From the cell containing the given text, extract its center point as [x, y] coordinate. 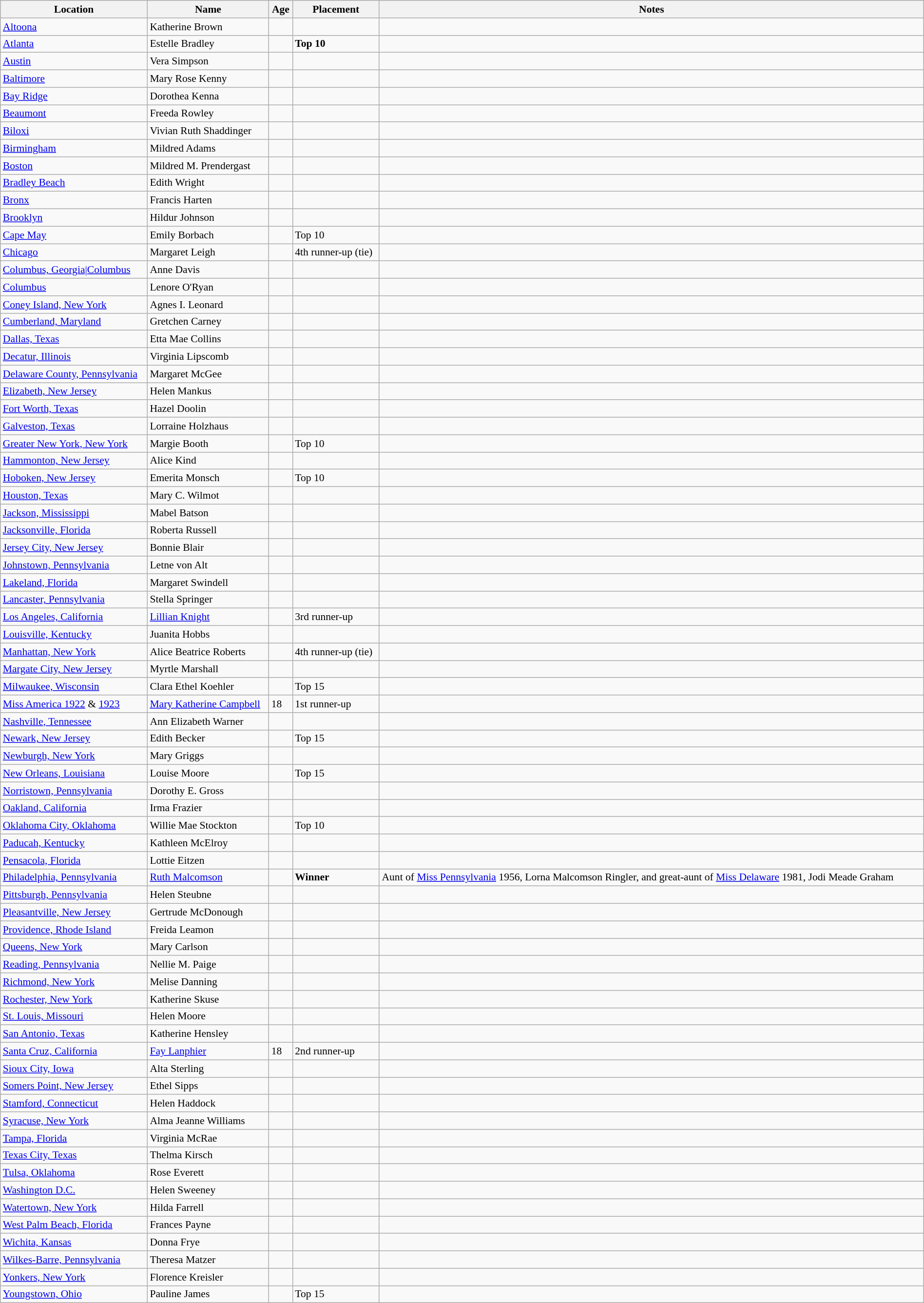
West Palm Beach, Florida [74, 1225]
Placement [336, 9]
Philadelphia, Pennsylvania [74, 877]
Hazel Doolin [208, 409]
Ethel Sipps [208, 1086]
Pleasantville, New Jersey [74, 913]
Elizabeth, New Jersey [74, 391]
Richmond, New York [74, 982]
Frances Payne [208, 1225]
Freeda Rowley [208, 114]
Nashville, Tennessee [74, 721]
Bradley Beach [74, 183]
Lakeland, Florida [74, 583]
Los Angeles, California [74, 617]
Boston [74, 166]
Gertrude McDonough [208, 913]
New Orleans, Louisiana [74, 774]
Lorraine Holzhaus [208, 426]
Vera Simpson [208, 61]
Stamford, Connecticut [74, 1104]
Notes [651, 9]
Dallas, Texas [74, 339]
Clara Ethel Koehler [208, 687]
Aunt of Miss Pennsylvania 1956, Lorna Malcomson Ringler, and great-aunt of Miss Delaware 1981, Jodi Meade Graham [651, 877]
Fort Worth, Texas [74, 409]
Florence Kreisler [208, 1277]
Mary Carlson [208, 947]
Ruth Malcomson [208, 877]
Newark, New Jersey [74, 739]
Watertown, New York [74, 1207]
Roberta Russell [208, 530]
Agnes I. Leonard [208, 305]
Helen Moore [208, 1016]
Ann Elizabeth Warner [208, 721]
Wilkes-Barre, Pennsylvania [74, 1260]
Cumberland, Maryland [74, 322]
Atlanta [74, 44]
Somers Point, New Jersey [74, 1086]
Willie Mae Stockton [208, 826]
Houston, Texas [74, 496]
Helen Haddock [208, 1104]
Alice Beatrice Roberts [208, 652]
Johnstown, Pennsylvania [74, 565]
Margate City, New Jersey [74, 669]
Newburgh, New York [74, 756]
Alice Kind [208, 461]
Baltimore [74, 79]
Alta Sterling [208, 1069]
Beaumont [74, 114]
Syracuse, New York [74, 1121]
Theresa Matzer [208, 1260]
Myrtle Marshall [208, 669]
Delaware County, Pennsylvania [74, 374]
Margaret Swindell [208, 583]
Decatur, Illinois [74, 357]
Manhattan, New York [74, 652]
Kathleen McElroy [208, 843]
Mary Rose Kenny [208, 79]
Louise Moore [208, 774]
Katherine Skuse [208, 999]
Hoboken, New Jersey [74, 478]
Anne Davis [208, 270]
Galveston, Texas [74, 426]
Margaret Leigh [208, 253]
Pauline James [208, 1294]
Cape May [74, 235]
Washington D.C. [74, 1190]
Mary Katherine Campbell [208, 704]
2nd runner-up [336, 1051]
Katherine Hensley [208, 1034]
Jacksonville, Florida [74, 530]
Mary C. Wilmot [208, 496]
Vivian Ruth Shaddinger [208, 131]
Mabel Batson [208, 513]
Francis Harten [208, 200]
Oklahoma City, Oklahoma [74, 826]
Biloxi [74, 131]
Melise Danning [208, 982]
Miss America 1922 & 1923 [74, 704]
Freida Leamon [208, 930]
Stella Springer [208, 600]
Virginia Lipscomb [208, 357]
Thelma Kirsch [208, 1155]
Lillian Knight [208, 617]
Helen Steubne [208, 895]
Coney Island, New York [74, 305]
Letne von Alt [208, 565]
Louisville, Kentucky [74, 635]
Columbus, Georgia|Columbus [74, 270]
Jersey City, New Jersey [74, 548]
Milwaukee, Wisconsin [74, 687]
Santa Cruz, California [74, 1051]
Bonnie Blair [208, 548]
Bay Ridge [74, 96]
Bronx [74, 200]
Chicago [74, 253]
Gretchen Carney [208, 322]
Emerita Monsch [208, 478]
Margaret McGee [208, 374]
Katherine Brown [208, 27]
Etta Mae Collins [208, 339]
Mary Griggs [208, 756]
Juanita Hobbs [208, 635]
Nellie M. Paige [208, 965]
Birmingham [74, 148]
Estelle Bradley [208, 44]
Greater New York, New York [74, 444]
Austin [74, 61]
Sioux City, Iowa [74, 1069]
Hilda Farrell [208, 1207]
Winner [336, 877]
Tampa, Florida [74, 1138]
Wichita, Kansas [74, 1243]
Reading, Pennsylvania [74, 965]
Youngstown, Ohio [74, 1294]
Yonkers, New York [74, 1277]
Altoona [74, 27]
Lenore O'Ryan [208, 287]
Emily Borbach [208, 235]
San Antonio, Texas [74, 1034]
Norristown, Pennsylvania [74, 791]
Fay Lanphier [208, 1051]
Virginia McRae [208, 1138]
Paducah, Kentucky [74, 843]
Edith Becker [208, 739]
Rose Everett [208, 1173]
Helen Sweeney [208, 1190]
1st runner-up [336, 704]
Alma Jeanne Williams [208, 1121]
St. Louis, Missouri [74, 1016]
Oakland, California [74, 808]
Mildred M. Prendergast [208, 166]
Name [208, 9]
Hammonton, New Jersey [74, 461]
Rochester, New York [74, 999]
Texas City, Texas [74, 1155]
Lancaster, Pennsylvania [74, 600]
Hildur Johnson [208, 218]
Mildred Adams [208, 148]
Jackson, Mississippi [74, 513]
Margie Booth [208, 444]
Lottie Eitzen [208, 860]
Location [74, 9]
Brooklyn [74, 218]
Queens, New York [74, 947]
Columbus [74, 287]
Donna Frye [208, 1243]
Pensacola, Florida [74, 860]
Irma Frazier [208, 808]
Tulsa, Oklahoma [74, 1173]
Dorothea Kenna [208, 96]
Providence, Rhode Island [74, 930]
Age [281, 9]
3rd runner-up [336, 617]
Edith Wright [208, 183]
Helen Mankus [208, 391]
Pittsburgh, Pennsylvania [74, 895]
Dorothy E. Gross [208, 791]
